For the text-containing cell, return its midpoint in [x, y] coordinate format. 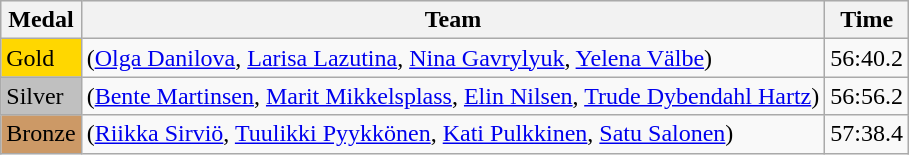
Silver [41, 96]
(Riikka Sirviö, Tuulikki Pyykkönen, Kati Pulkkinen, Satu Salonen) [453, 134]
Team [453, 20]
(Olga Danilova, Larisa Lazutina, Nina Gavrylyuk, Yelena Välbe) [453, 58]
Time [867, 20]
Medal [41, 20]
Bronze [41, 134]
(Bente Martinsen, Marit Mikkelsplass, Elin Nilsen, Trude Dybendahl Hartz) [453, 96]
56:40.2 [867, 58]
Gold [41, 58]
57:38.4 [867, 134]
56:56.2 [867, 96]
